Scan for the cell matching the given text and deliver its [X, Y] coordinate at center. 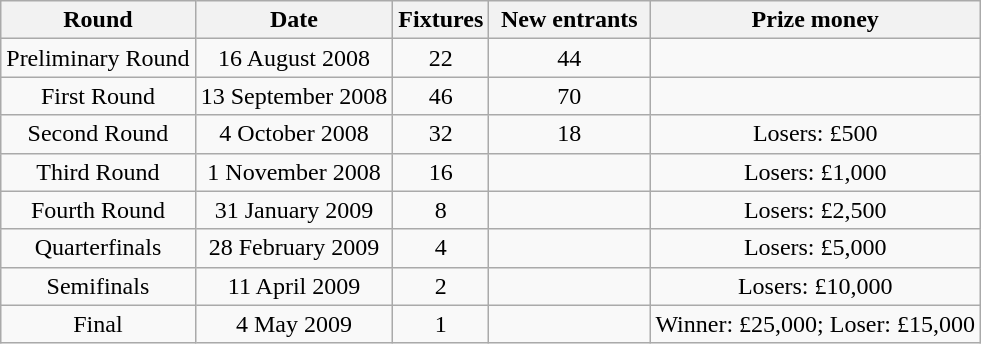
Second Round [98, 134]
New entrants [570, 20]
13 September 2008 [294, 96]
8 [441, 210]
4 May 2009 [294, 324]
11 April 2009 [294, 286]
Semifinals [98, 286]
4 October 2008 [294, 134]
46 [441, 96]
Preliminary Round [98, 58]
44 [570, 58]
Third Round [98, 172]
31 January 2009 [294, 210]
Prize money [816, 20]
Losers: £1,000 [816, 172]
Quarterfinals [98, 248]
Fourth Round [98, 210]
16 August 2008 [294, 58]
22 [441, 58]
Final [98, 324]
First Round [98, 96]
Losers: £5,000 [816, 248]
Losers: £10,000 [816, 286]
Losers: £500 [816, 134]
16 [441, 172]
28 February 2009 [294, 248]
70 [570, 96]
1 November 2008 [294, 172]
1 [441, 324]
Date [294, 20]
Winner: £25,000; Loser: £15,000 [816, 324]
4 [441, 248]
Losers: £2,500 [816, 210]
32 [441, 134]
Fixtures [441, 20]
Round [98, 20]
18 [570, 134]
2 [441, 286]
